Detect which cell encompasses the target text, then output its (x, y) center coordinate. 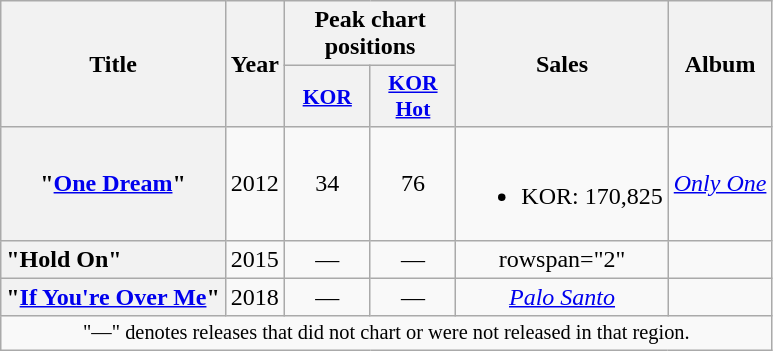
KOR (327, 96)
Peak chart positions (370, 34)
Palo Santo (562, 297)
"One Dream" (114, 184)
Title (114, 64)
2012 (254, 184)
Only One (720, 184)
Year (254, 64)
2015 (254, 259)
KORHot (413, 96)
"Hold On" (114, 259)
KOR: 170,825 (562, 184)
2018 (254, 297)
rowspan="2" (562, 259)
Album (720, 64)
76 (413, 184)
"—" denotes releases that did not chart or were not released in that region. (386, 333)
34 (327, 184)
Sales (562, 64)
"If You're Over Me" (114, 297)
